Locate the cell with the specified text and output its [X, Y] center coordinate. 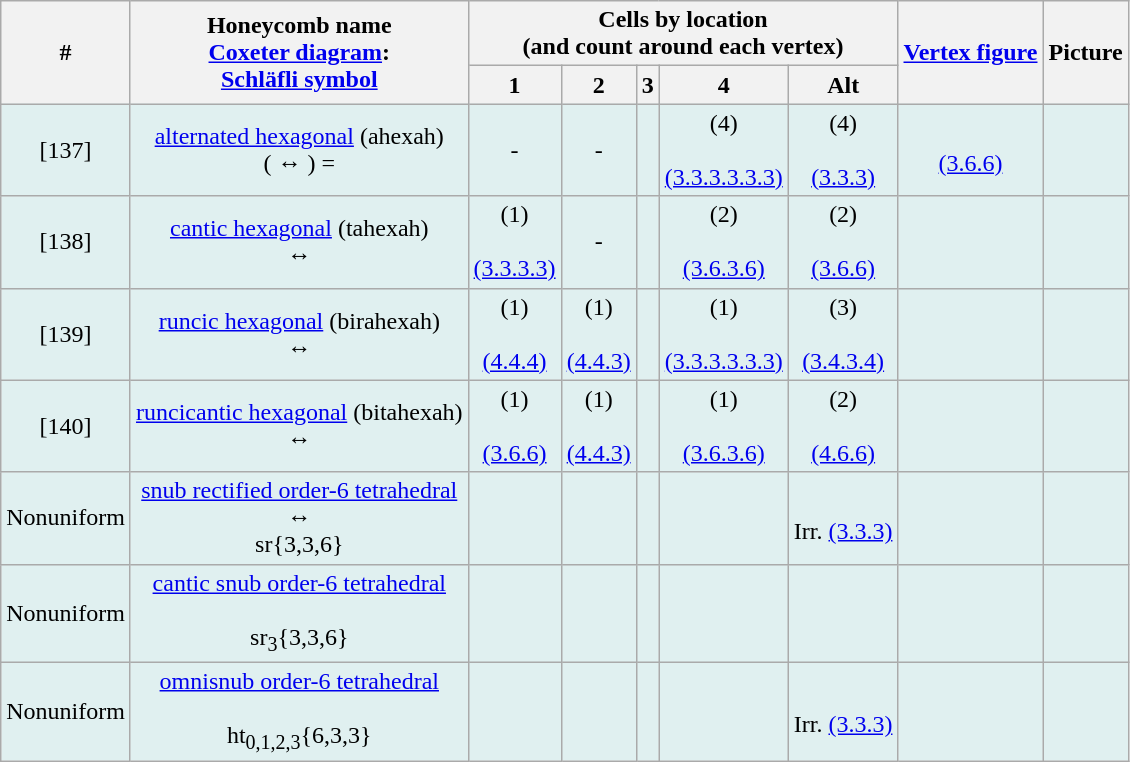
Alt [843, 85]
(2)(4.6.6) [843, 426]
runcic hexagonal (birahexah) ↔ [299, 334]
(1)(4.4.4) [514, 334]
[137] [66, 150]
omnisnub order-6 tetrahedralht0,1,2,3{6,3,3} [299, 712]
(3)(3.4.3.4) [843, 334]
(1)(3.3.3.3.3.3) [724, 334]
alternated hexagonal (ahexah) ( ↔ ) = [299, 150]
Cells by location(and count around each vertex) [683, 34]
Vertex figure [970, 52]
4 [724, 85]
Honeycomb name Coxeter diagram: Schläfli symbol [299, 52]
2 [598, 85]
(1)(3.3.3.3) [514, 242]
cantic hexagonal (tahexah) ↔ [299, 242]
[139] [66, 334]
3 [648, 85]
(2)(3.6.6) [843, 242]
# [66, 52]
1 [514, 85]
(4)(3.3.3.3.3.3) [724, 150]
(1)(3.6.3.6) [724, 426]
runcicantic hexagonal (bitahexah) ↔ [299, 426]
(1)(3.6.6) [514, 426]
[140] [66, 426]
(4)(3.3.3) [843, 150]
(2)(3.6.3.6) [724, 242]
cantic snub order-6 tetrahedralsr3{3,3,6} [299, 613]
snub rectified order-6 tetrahedral ↔ sr{3,3,6} [299, 518]
(3.6.6) [970, 150]
[138] [66, 242]
Picture [1086, 52]
